Scan for the cell matching the given text and deliver its (X, Y) coordinate at center. 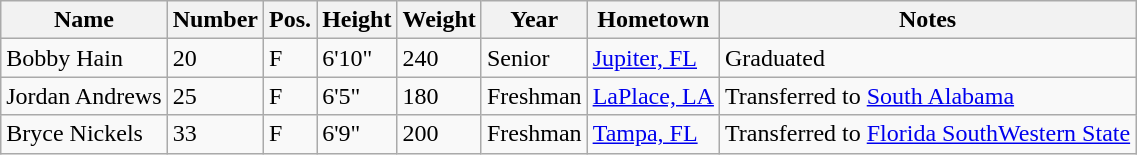
33 (215, 134)
Name (84, 20)
Height (357, 20)
Tampa, FL (653, 134)
Bobby Hain (84, 58)
6'9" (357, 134)
25 (215, 96)
Weight (439, 20)
Transferred to South Alabama (927, 96)
Hometown (653, 20)
180 (439, 96)
Jupiter, FL (653, 58)
Jordan Andrews (84, 96)
LaPlace, LA (653, 96)
Transferred to Florida SouthWestern State (927, 134)
Bryce Nickels (84, 134)
Graduated (927, 58)
Notes (927, 20)
20 (215, 58)
240 (439, 58)
200 (439, 134)
6'10" (357, 58)
Pos. (290, 20)
Year (534, 20)
6'5" (357, 96)
Senior (534, 58)
Number (215, 20)
